Return (x, y) of the center of cell containing provided text 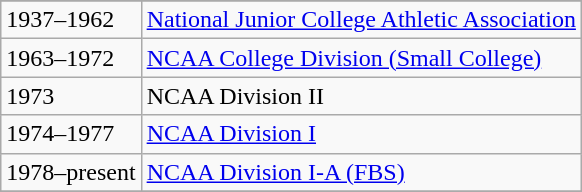
1963–1972 (71, 58)
NCAA Division I (361, 134)
1978–present (71, 172)
National Junior College Athletic Association (361, 20)
1937–1962 (71, 20)
NCAA Division I-A (FBS) (361, 172)
1974–1977 (71, 134)
NCAA College Division (Small College) (361, 58)
NCAA Division II (361, 96)
1973 (71, 96)
